Identify which cell holds the provided text, then report its [x, y] central coordinate. 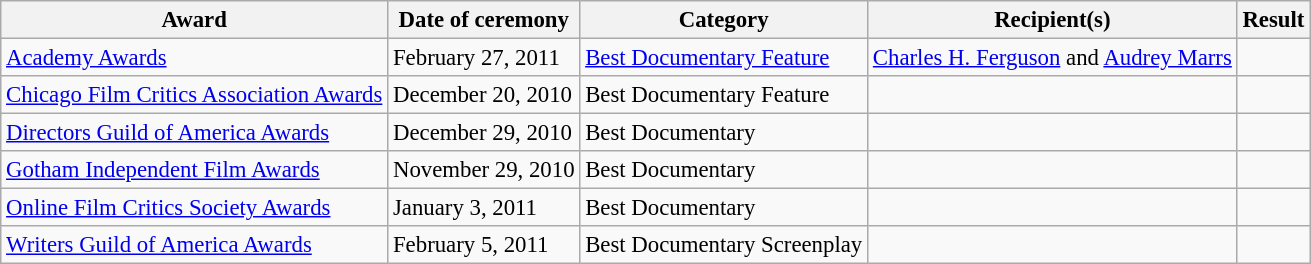
November 29, 2010 [484, 170]
December 29, 2010 [484, 133]
Directors Guild of America Awards [194, 133]
Award [194, 20]
January 3, 2011 [484, 208]
Chicago Film Critics Association Awards [194, 95]
Writers Guild of America Awards [194, 245]
Category [724, 20]
Date of ceremony [484, 20]
Result [1274, 20]
Charles H. Ferguson and Audrey Marrs [1053, 58]
February 27, 2011 [484, 58]
Online Film Critics Society Awards [194, 208]
Gotham Independent Film Awards [194, 170]
February 5, 2011 [484, 245]
Academy Awards [194, 58]
Recipient(s) [1053, 20]
Best Documentary Screenplay [724, 245]
December 20, 2010 [484, 95]
